Capture the cell that displays the provided text and extract its (x, y) central coordinate. 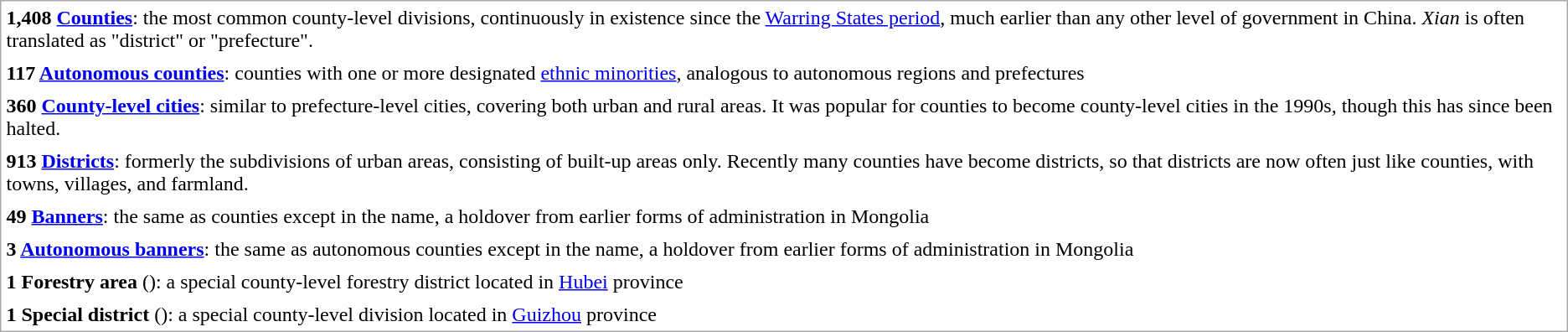
49 Banners: the same as counties except in the name, a holdover from earlier forms of administration in Mongolia (784, 216)
1 Forestry area (): a special county-level forestry district located in Hubei province (784, 282)
3 Autonomous banners: the same as autonomous counties except in the name, a holdover from earlier forms of administration in Mongolia (784, 250)
1 Special district (): a special county-level division located in Guizhou province (784, 315)
117 Autonomous counties: counties with one or more designated ethnic minorities, analogous to autonomous regions and prefectures (784, 74)
